Identify which cell holds the provided text, then report its (x, y) central coordinate. 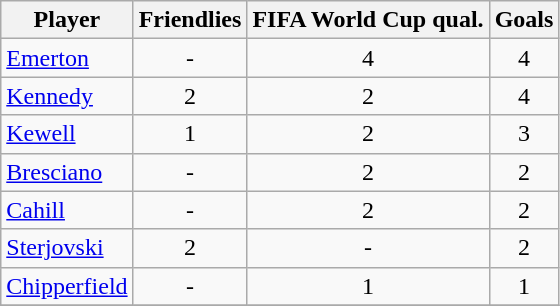
Friendlies (190, 20)
FIFA World Cup qual. (368, 20)
Player (67, 20)
Sterjovski (67, 248)
Goals (524, 20)
Emerton (67, 58)
Cahill (67, 210)
3 (524, 134)
Kewell (67, 134)
Kennedy (67, 96)
Bresciano (67, 172)
Chipperfield (67, 286)
